Find where the given text appears and provide that cell's center as (x, y) coordinate. 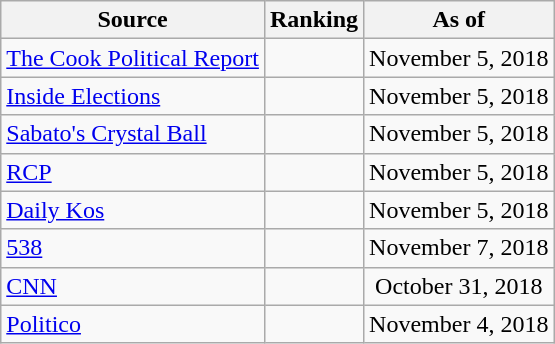
538 (133, 248)
CNN (133, 286)
Daily Kos (133, 210)
November 7, 2018 (459, 248)
Politico (133, 324)
The Cook Political Report (133, 58)
As of (459, 20)
October 31, 2018 (459, 286)
Sabato's Crystal Ball (133, 134)
Ranking (314, 20)
Source (133, 20)
Inside Elections (133, 96)
RCP (133, 172)
November 4, 2018 (459, 324)
